Detect which cell encompasses the target text, then output its (X, Y) center coordinate. 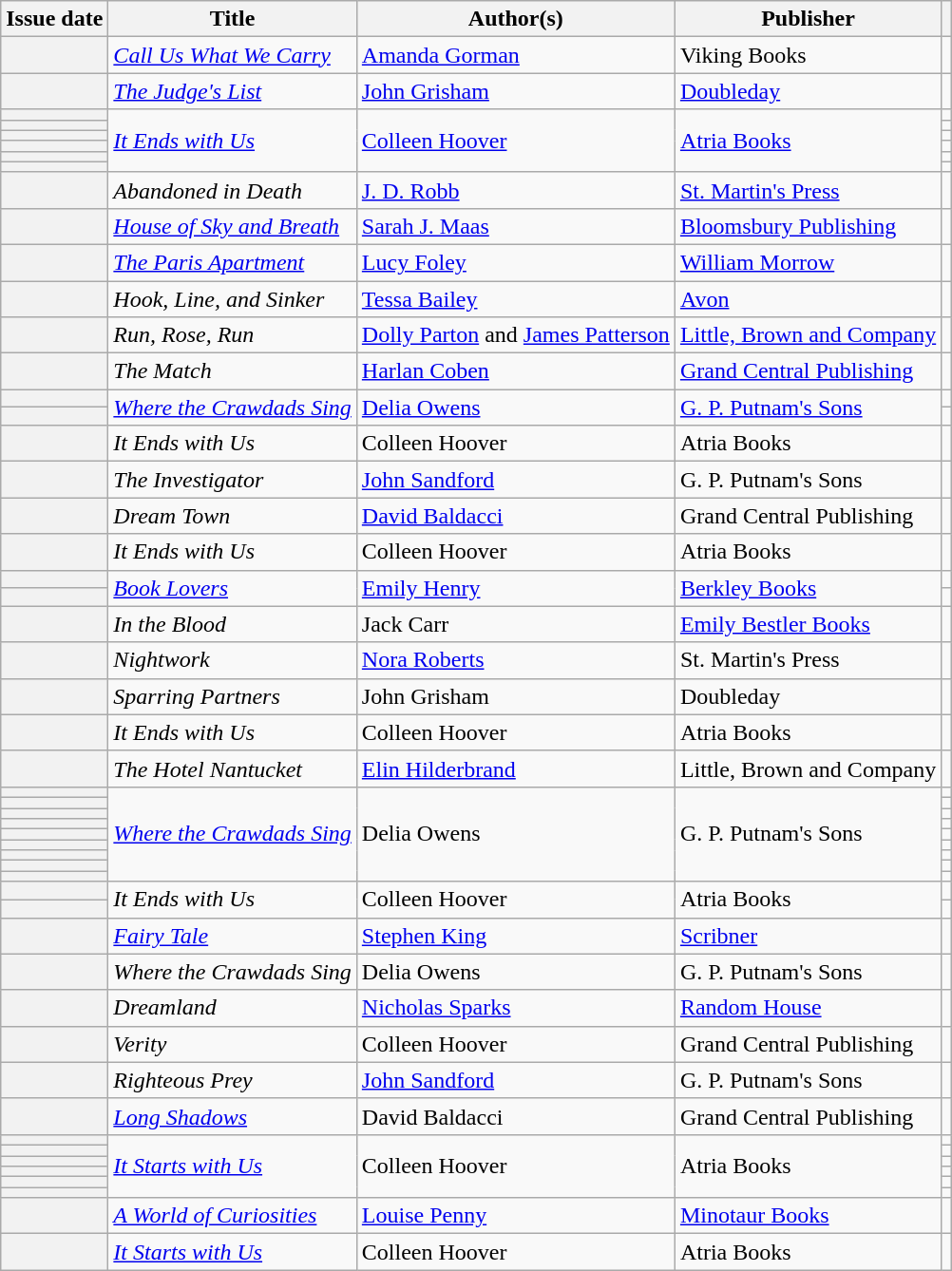
The Match (232, 371)
Title (232, 19)
Berkley Books (808, 588)
The Investigator (232, 480)
The Paris Apartment (232, 262)
Sparring Partners (232, 696)
The Judge's List (232, 91)
Bloomsbury Publishing (808, 226)
Elin Hilderbrand (515, 768)
Nightwork (232, 660)
Abandoned in Death (232, 190)
Jack Carr (515, 624)
The Hotel Nantucket (232, 768)
Amanda Gorman (515, 55)
Stephen King (515, 936)
Verity (232, 1044)
Sarah J. Maas (515, 226)
Book Lovers (232, 588)
House of Sky and Breath (232, 226)
Lucy Foley (515, 262)
Run, Rose, Run (232, 335)
Viking Books (808, 55)
Emily Bestler Books (808, 624)
Long Shadows (232, 1116)
William Morrow (808, 262)
Fairy Tale (232, 936)
Issue date (55, 19)
Random House (808, 1008)
Publisher (808, 19)
Minotaur Books (808, 1216)
Call Us What We Carry (232, 55)
Dolly Parton and James Patterson (515, 335)
Nicholas Sparks (515, 1008)
Louise Penny (515, 1216)
Scribner (808, 936)
Hook, Line, and Sinker (232, 299)
Tessa Bailey (515, 299)
Author(s) (515, 19)
Dream Town (232, 516)
Righteous Prey (232, 1080)
Emily Henry (515, 588)
Avon (808, 299)
Harlan Coben (515, 371)
Nora Roberts (515, 660)
In the Blood (232, 624)
A World of Curiosities (232, 1216)
Dreamland (232, 1008)
J. D. Robb (515, 190)
